Determine the (x, y) coordinate at the center of the cell enclosing the given text.  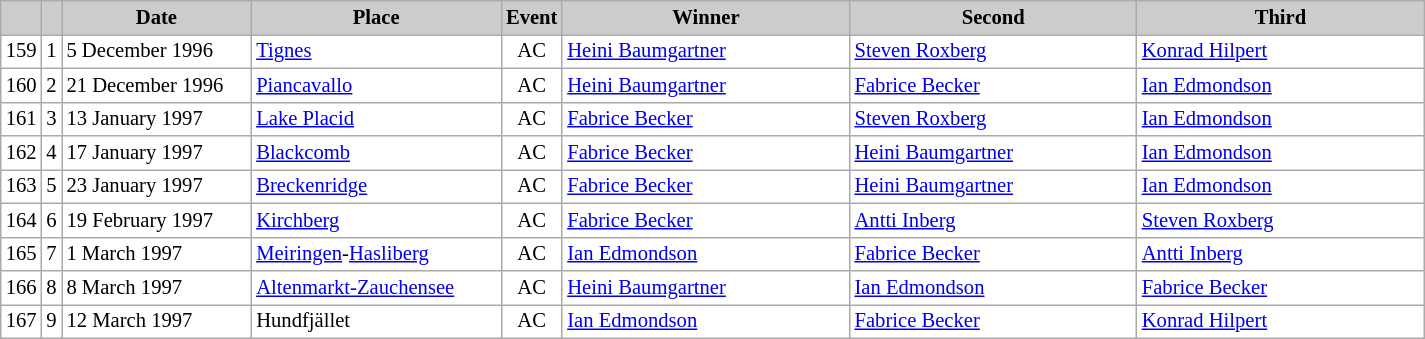
Blackcomb (376, 153)
4 (51, 153)
Tignes (376, 51)
19 February 1997 (157, 220)
23 January 1997 (157, 186)
Breckenridge (376, 186)
3 (51, 119)
Date (157, 17)
Lake Placid (376, 119)
166 (22, 287)
8 March 1997 (157, 287)
Second (994, 17)
Third (1280, 17)
8 (51, 287)
1 March 1997 (157, 254)
2 (51, 85)
Meiringen-Hasliberg (376, 254)
5 (51, 186)
17 January 1997 (157, 153)
164 (22, 220)
12 March 1997 (157, 321)
Event (532, 17)
Altenmarkt-Zauchensee (376, 287)
21 December 1996 (157, 85)
159 (22, 51)
6 (51, 220)
162 (22, 153)
Winner (706, 17)
5 December 1996 (157, 51)
Hundfjället (376, 321)
160 (22, 85)
7 (51, 254)
1 (51, 51)
167 (22, 321)
Piancavallo (376, 85)
13 January 1997 (157, 119)
9 (51, 321)
Place (376, 17)
165 (22, 254)
161 (22, 119)
163 (22, 186)
Kirchberg (376, 220)
